Identify which cell holds the provided text, then report its (X, Y) central coordinate. 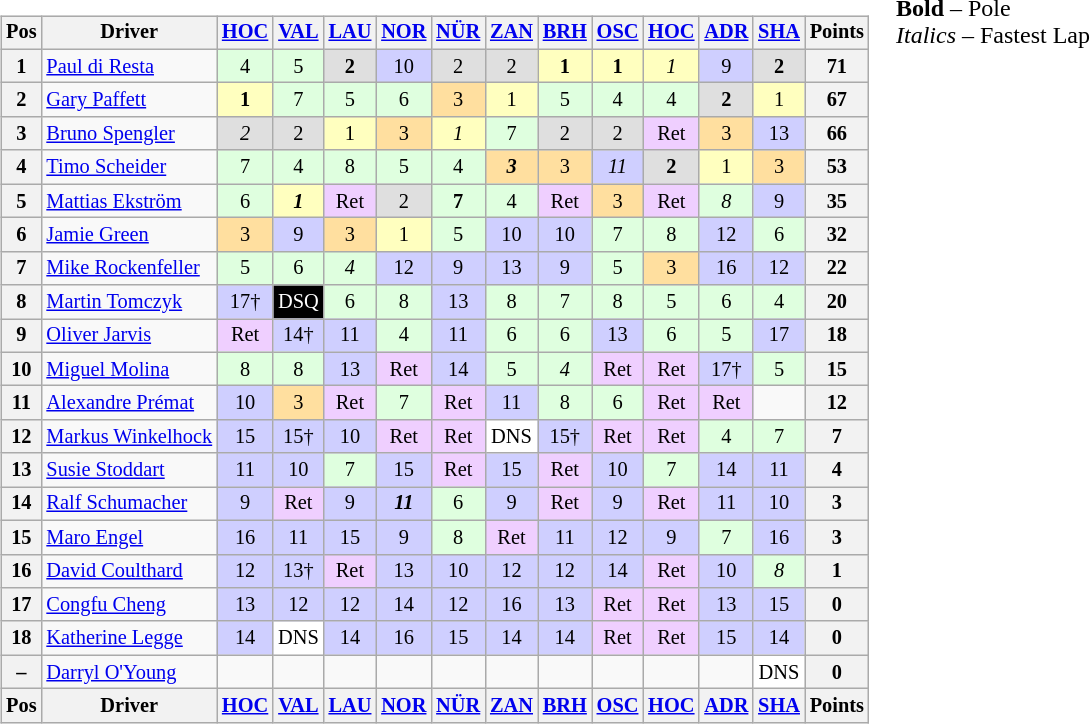
Oliver Jarvis (129, 336)
Timo Scheider (129, 167)
Mattias Ekström (129, 201)
– (21, 672)
Alexandre Prémat (129, 403)
Jamie Green (129, 235)
Katherine Legge (129, 638)
Ralf Schumacher (129, 504)
Mike Rockenfeller (129, 268)
71 (837, 66)
Susie Stoddart (129, 470)
David Coulthard (129, 571)
14† (298, 336)
20 (837, 302)
Bruno Spengler (129, 134)
Martin Tomczyk (129, 302)
32 (837, 235)
Markus Winkelhock (129, 437)
Miguel Molina (129, 369)
13† (298, 571)
53 (837, 167)
Congfu Cheng (129, 605)
DSQ (298, 302)
66 (837, 134)
Gary Paffett (129, 100)
67 (837, 100)
Darryl O'Young (129, 672)
Maro Engel (129, 537)
Paul di Resta (129, 66)
22 (837, 268)
35 (837, 201)
